For the text-containing cell, return its midpoint in [x, y] coordinate format. 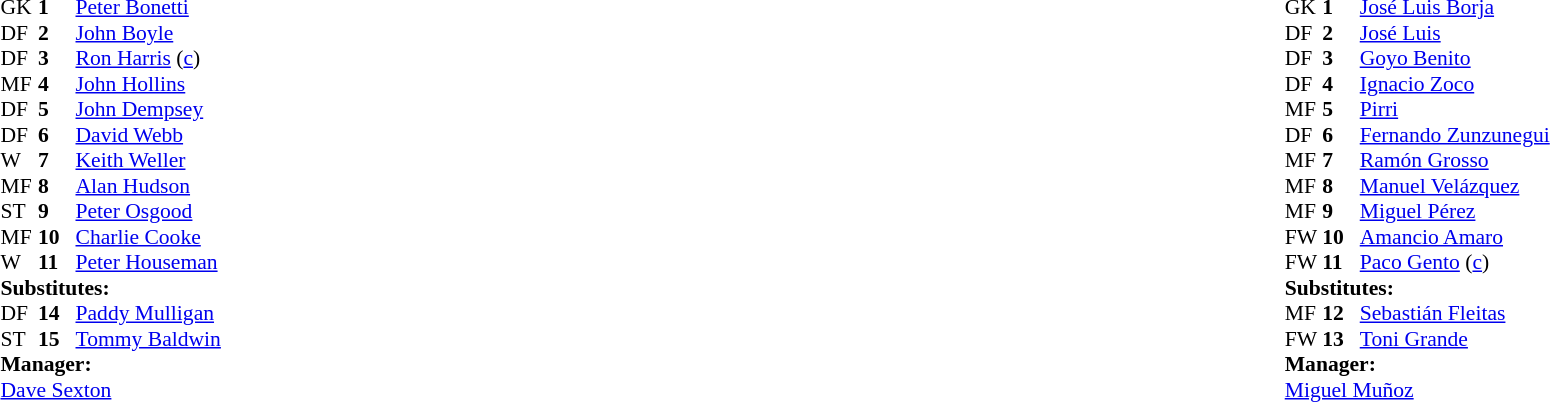
Amancio Amaro [1455, 237]
13 [1341, 339]
John Boyle [148, 33]
12 [1341, 313]
Toni Grande [1455, 339]
John Hollins [148, 84]
Ramón Grosso [1455, 161]
15 [57, 339]
José Luis [1455, 33]
Pirri [1455, 109]
Paco Gento (c) [1455, 263]
Peter Osgood [148, 211]
Peter Houseman [148, 263]
David Webb [148, 135]
Keith Weller [148, 161]
Ignacio Zoco [1455, 84]
Fernando Zunzunegui [1455, 135]
Manuel Velázquez [1455, 186]
Paddy Mulligan [148, 313]
Miguel Pérez [1455, 211]
Ron Harris (c) [148, 59]
14 [57, 313]
John Dempsey [148, 109]
Alan Hudson [148, 186]
Tommy Baldwin [148, 339]
Sebastián Fleitas [1455, 313]
Goyo Benito [1455, 59]
Charlie Cooke [148, 237]
